Capture the cell that displays the provided text and extract its [X, Y] central coordinate. 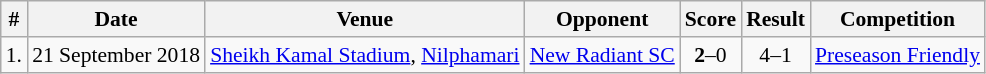
2–0 [710, 55]
# [14, 19]
New Radiant SC [602, 55]
Competition [898, 19]
21 September 2018 [116, 55]
4–1 [776, 55]
Venue [365, 19]
Preseason Friendly [898, 55]
1. [14, 55]
Score [710, 19]
Opponent [602, 19]
Result [776, 19]
Sheikh Kamal Stadium, Nilphamari [365, 55]
Date [116, 19]
